Return (x, y) of the center of cell containing provided text 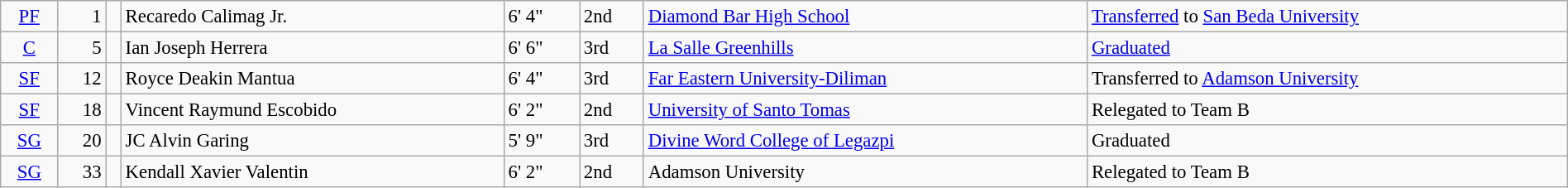
Far Eastern University-Diliman (865, 79)
La Salle Greenhills (865, 48)
Recaredo Calimag Jr. (313, 17)
JC Alvin Garing (313, 141)
University of Santo Tomas (865, 110)
Diamond Bar High School (865, 17)
PF (30, 17)
20 (82, 141)
33 (82, 172)
Vincent Raymund Escobido (313, 110)
18 (82, 110)
Transferred to Adamson University (1328, 79)
Kendall Xavier Valentin (313, 172)
12 (82, 79)
Royce Deakin Mantua (313, 79)
C (30, 48)
Adamson University (865, 172)
5' 9" (541, 141)
Ian Joseph Herrera (313, 48)
Divine Word College of Legazpi (865, 141)
5 (82, 48)
6' 6" (541, 48)
1 (82, 17)
Transferred to San Beda University (1328, 17)
